Determine the [X, Y] coordinate at the center of the cell enclosing the given text.  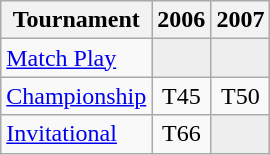
2007 [240, 20]
T45 [182, 96]
Tournament [76, 20]
Match Play [76, 58]
T50 [240, 96]
Championship [76, 96]
T66 [182, 134]
2006 [182, 20]
Invitational [76, 134]
